Return the (X, Y) coordinate for the center point of the cell that contains the specified text.  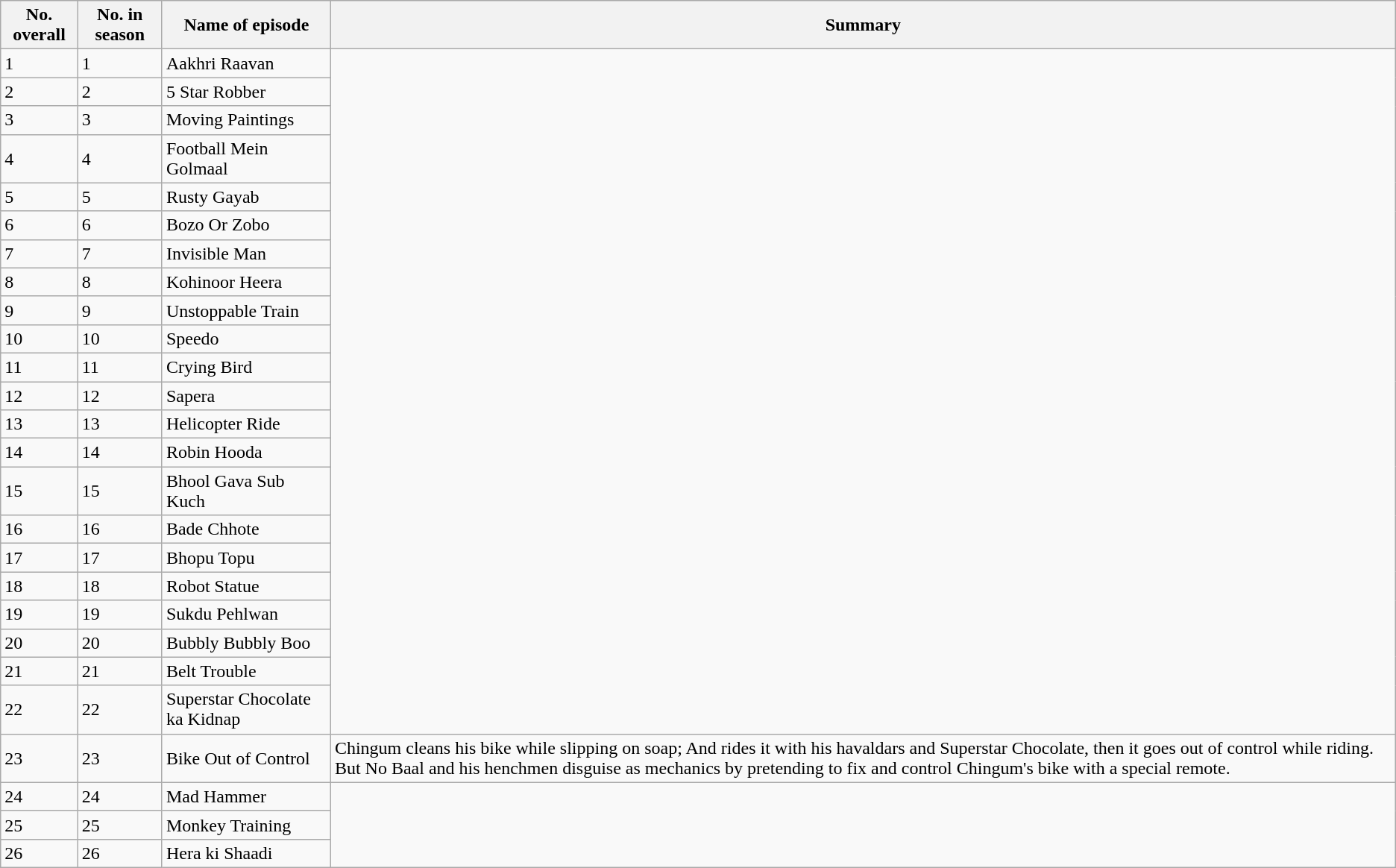
Sukdu Pehlwan (246, 614)
Bozo Or Zobo (246, 225)
Name of episode (246, 25)
Kohinoor Heera (246, 282)
Monkey Training (246, 825)
Rusty Gayab (246, 197)
Speedo (246, 339)
Bubbly Bubbly Boo (246, 643)
Helicopter Ride (246, 424)
Moving Paintings (246, 120)
Bade Chhote (246, 529)
Summary (863, 25)
Superstar Chocolate ka Kidnap (246, 710)
Bhopu Topu (246, 558)
Football Mein Golmaal (246, 158)
Unstoppable Train (246, 310)
Hera ki Shaadi (246, 853)
Robin Hooda (246, 453)
Mad Hammer (246, 796)
Crying Bird (246, 367)
Bhool Gava Sub Kuch (246, 491)
Invisible Man (246, 254)
5 Star Robber (246, 92)
No. in season (119, 25)
Belt Trouble (246, 671)
Bike Out of Control (246, 758)
Aakhri Raavan (246, 63)
Robot Statue (246, 586)
No. overall (39, 25)
Sapera (246, 396)
